Locate the cell with the specified text and output its (x, y) center coordinate. 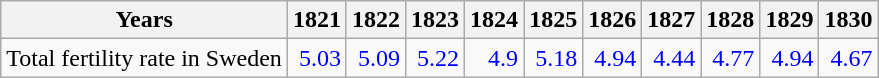
1830 (848, 20)
1822 (376, 20)
1829 (790, 20)
4.67 (848, 58)
5.18 (554, 58)
5.09 (376, 58)
1825 (554, 20)
4.9 (494, 58)
1821 (316, 20)
4.44 (672, 58)
1823 (436, 20)
1826 (612, 20)
1824 (494, 20)
4.77 (730, 58)
Years (144, 20)
1827 (672, 20)
Total fertility rate in Sweden (144, 58)
1828 (730, 20)
5.03 (316, 58)
5.22 (436, 58)
